Determine the (x, y) coordinate at the center of the cell enclosing the given text.  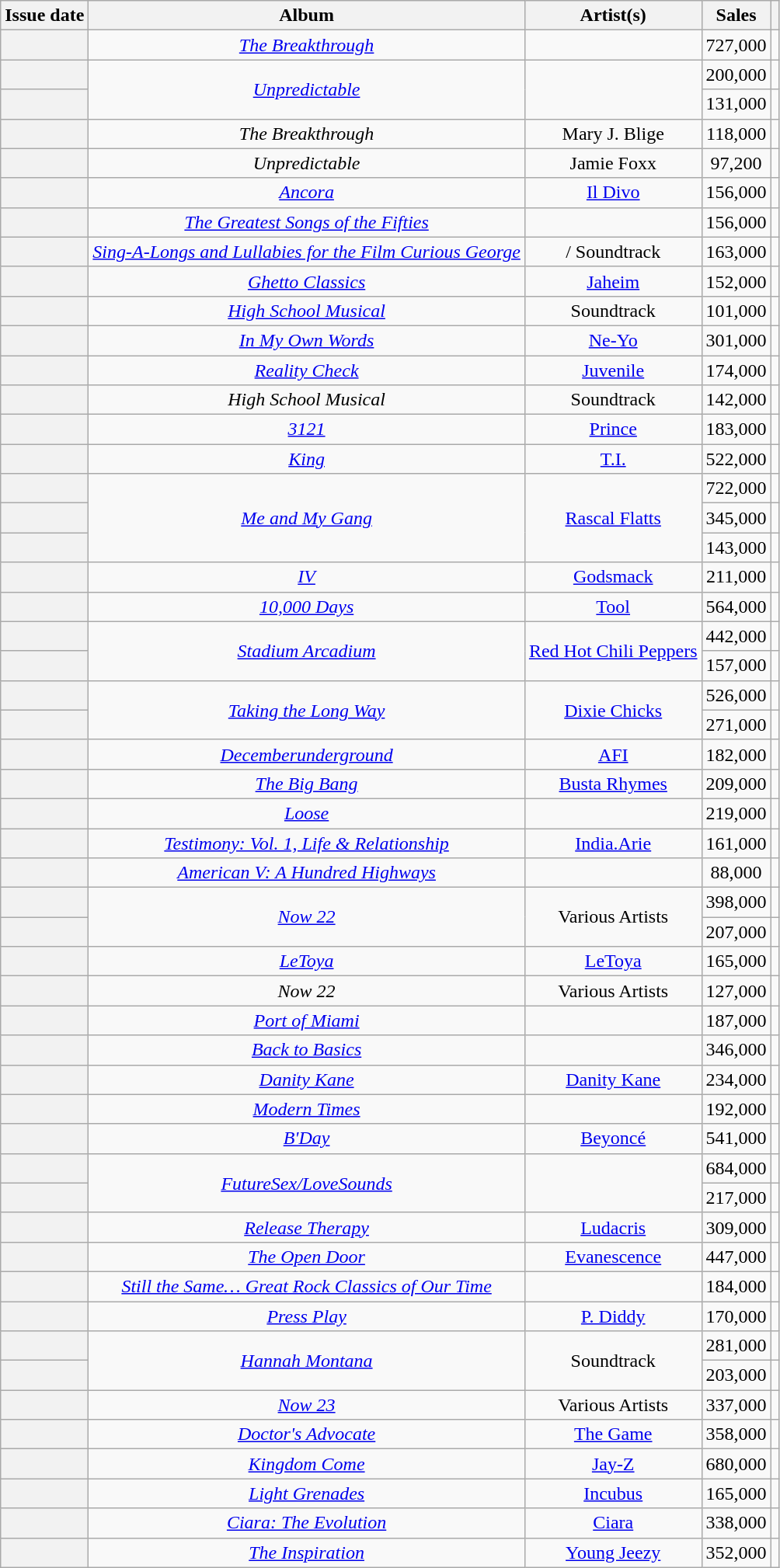
727,000 (736, 45)
Kingdom Come (307, 1464)
The Big Bang (307, 784)
203,000 (736, 1375)
131,000 (736, 104)
Press Play (307, 1316)
161,000 (736, 843)
680,000 (736, 1464)
Sales (736, 16)
IV (307, 577)
Jay-Z (613, 1464)
345,000 (736, 518)
The Greatest Songs of the Fifties (307, 222)
The Game (613, 1434)
522,000 (736, 459)
India.Arie (613, 843)
526,000 (736, 695)
Prince (613, 429)
118,000 (736, 134)
Ne-Yo (613, 340)
P. Diddy (613, 1316)
234,000 (736, 1080)
Back to Basics (307, 1050)
The Inspiration (307, 1552)
Jamie Foxx (613, 163)
Rascal Flatts (613, 518)
Album (307, 16)
Young Jeezy (613, 1552)
Taking the Long Way (307, 710)
Hannah Montana (307, 1361)
Tool (613, 607)
Loose (307, 813)
Still the Same… Great Rock Classics of Our Time (307, 1286)
Modern Times (307, 1109)
Stadium Arcadium (307, 651)
101,000 (736, 311)
722,000 (736, 488)
American V: A Hundred Highways (307, 873)
Juvenile (613, 370)
187,000 (736, 1020)
Ludacris (613, 1227)
Ciara: The Evolution (307, 1523)
Reality Check (307, 370)
Decemberunderground (307, 754)
Incubus (613, 1493)
10,000 Days (307, 607)
88,000 (736, 873)
271,000 (736, 725)
King (307, 459)
T.I. (613, 459)
3121 (307, 429)
398,000 (736, 902)
209,000 (736, 784)
217,000 (736, 1198)
Light Grenades (307, 1493)
Busta Rhymes (613, 784)
352,000 (736, 1552)
207,000 (736, 932)
170,000 (736, 1316)
346,000 (736, 1050)
157,000 (736, 666)
Issue date (45, 16)
FutureSex/LoveSounds (307, 1183)
337,000 (736, 1405)
281,000 (736, 1346)
211,000 (736, 577)
Doctor's Advocate (307, 1434)
152,000 (736, 281)
The Open Door (307, 1257)
In My Own Words (307, 340)
684,000 (736, 1168)
184,000 (736, 1286)
127,000 (736, 991)
309,000 (736, 1227)
182,000 (736, 754)
Ciara (613, 1523)
Ghetto Classics (307, 281)
143,000 (736, 548)
AFI (613, 754)
219,000 (736, 813)
Ancora (307, 193)
338,000 (736, 1523)
Godsmack (613, 577)
Mary J. Blige (613, 134)
Sing-A-Longs and Lullabies for the Film Curious George (307, 252)
Release Therapy (307, 1227)
Il Divo (613, 193)
174,000 (736, 370)
Port of Miami (307, 1020)
Testimony: Vol. 1, Life & Relationship (307, 843)
192,000 (736, 1109)
Jaheim (613, 281)
Dixie Chicks (613, 710)
97,200 (736, 163)
/ Soundtrack (613, 252)
541,000 (736, 1139)
Now 23 (307, 1405)
447,000 (736, 1257)
183,000 (736, 429)
163,000 (736, 252)
Evanescence (613, 1257)
301,000 (736, 340)
B'Day (307, 1139)
358,000 (736, 1434)
142,000 (736, 400)
Artist(s) (613, 16)
200,000 (736, 75)
442,000 (736, 636)
Me and My Gang (307, 518)
Beyoncé (613, 1139)
Red Hot Chili Peppers (613, 651)
564,000 (736, 607)
